Return (x, y) of the center of cell containing provided text 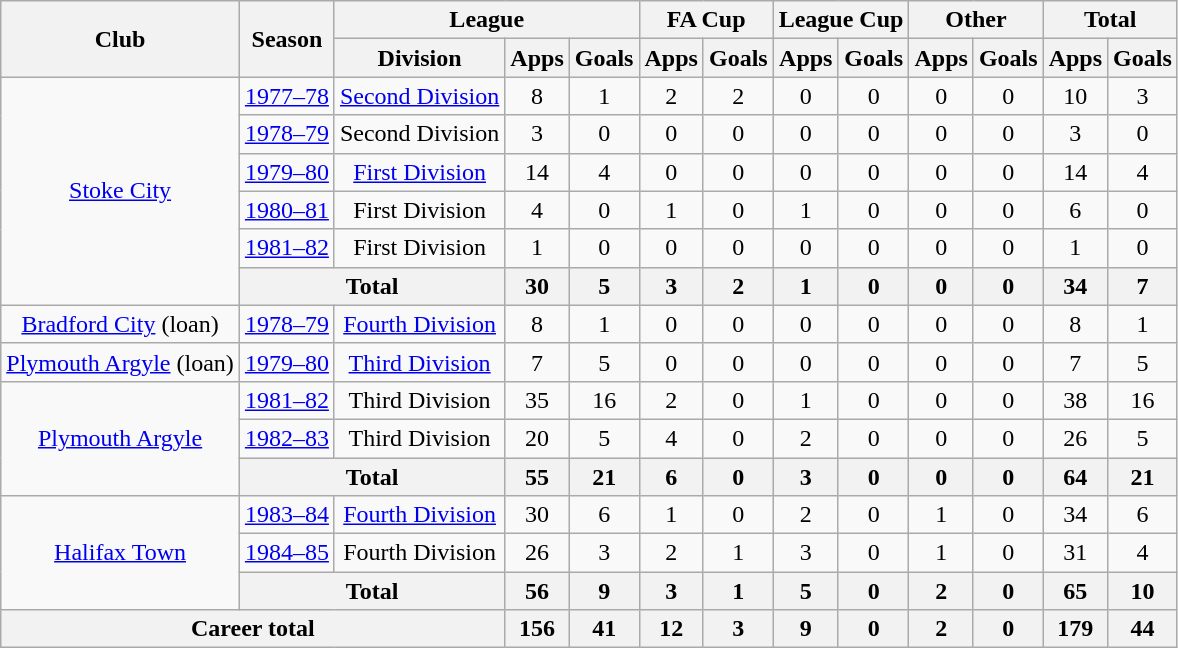
1980–81 (286, 210)
Division (419, 58)
179 (1075, 629)
FA Cup (706, 20)
Plymouth Argyle (loan) (120, 362)
56 (537, 591)
12 (671, 629)
31 (1075, 553)
League Cup (841, 20)
38 (1075, 400)
35 (537, 400)
65 (1075, 591)
Career total (253, 629)
Halifax Town (120, 553)
Club (120, 39)
64 (1075, 477)
156 (537, 629)
Season (286, 39)
55 (537, 477)
League (486, 20)
Plymouth Argyle (120, 438)
Bradford City (loan) (120, 324)
1982–83 (286, 438)
Other (976, 20)
41 (604, 629)
20 (537, 438)
1977–78 (286, 96)
1984–85 (286, 553)
1983–84 (286, 515)
44 (1143, 629)
Stoke City (120, 191)
